Capture the cell that displays the provided text and extract its (x, y) central coordinate. 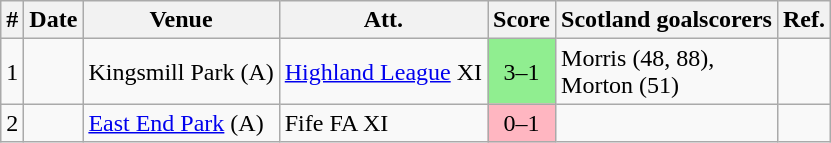
Venue (181, 20)
Morris (48, 88),Morton (51) (667, 72)
East End Park (A) (181, 123)
Score (522, 20)
Att. (383, 20)
Highland League XI (383, 72)
Date (54, 20)
3–1 (522, 72)
0–1 (522, 123)
Fife FA XI (383, 123)
Kingsmill Park (A) (181, 72)
2 (12, 123)
# (12, 20)
1 (12, 72)
Ref. (804, 20)
Scotland goalscorers (667, 20)
